Determine the [X, Y] coordinate at the center of the cell enclosing the given text.  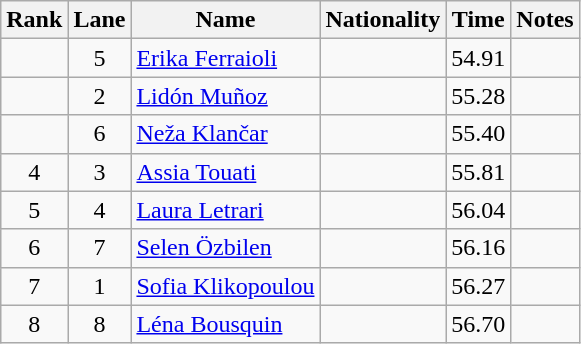
Sofia Klikopoulou [226, 286]
Lane [100, 20]
Lidón Muñoz [226, 96]
Laura Letrari [226, 210]
Notes [545, 20]
Léna Bousquin [226, 324]
56.16 [478, 248]
1 [100, 286]
56.27 [478, 286]
Nationality [383, 20]
Assia Touati [226, 172]
Rank [34, 20]
54.91 [478, 58]
3 [100, 172]
Erika Ferraioli [226, 58]
2 [100, 96]
Neža Klančar [226, 134]
Selen Özbilen [226, 248]
55.28 [478, 96]
55.81 [478, 172]
56.70 [478, 324]
Name [226, 20]
56.04 [478, 210]
55.40 [478, 134]
Time [478, 20]
